Provide the [X, Y] coordinate of the cell's center where the given text is located.  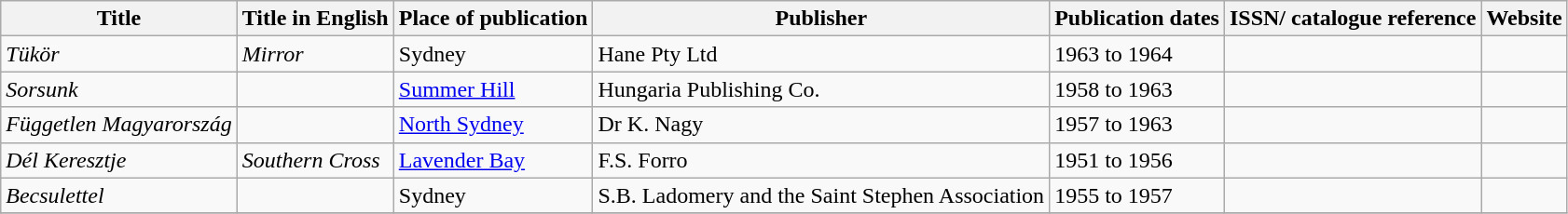
S.B. Ladomery and the Saint Stephen Association [821, 195]
1958 to 1963 [1137, 89]
F.S. Forro [821, 160]
Title [119, 19]
Place of publication [493, 19]
Tükör [119, 54]
Title in English [315, 19]
1963 to 1964 [1137, 54]
Dél Keresztje [119, 160]
Publisher [821, 19]
1957 to 1963 [1137, 125]
Hane Pty Ltd [821, 54]
Website [1524, 19]
Lavender Bay [493, 160]
Summer Hill [493, 89]
Dr K. Nagy [821, 125]
Mirror [315, 54]
Sorsunk [119, 89]
Becsulettel [119, 195]
ISSN/ catalogue reference [1352, 19]
Hungaria Publishing Co. [821, 89]
1951 to 1956 [1137, 160]
Publication dates [1137, 19]
Southern Cross [315, 160]
North Sydney [493, 125]
1955 to 1957 [1137, 195]
Független Magyarország [119, 125]
